Return the [x, y] coordinate for the center point of the cell that contains the specified text.  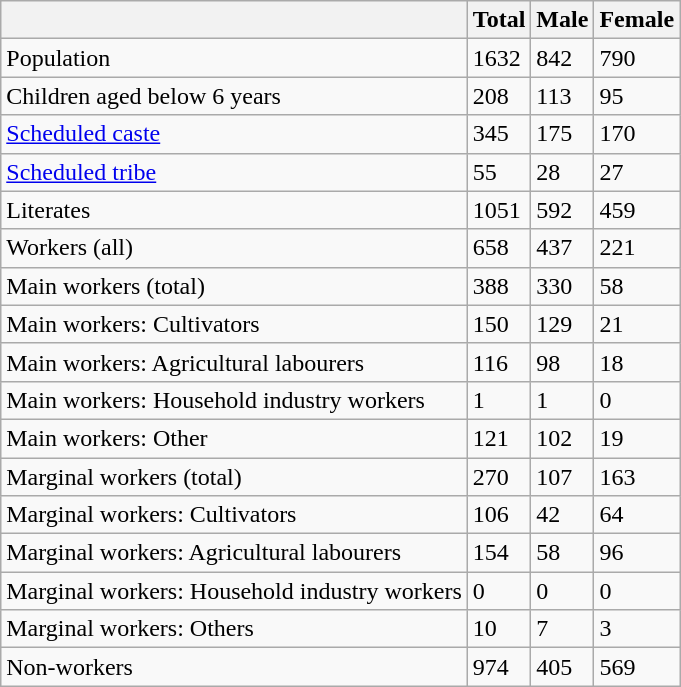
98 [562, 362]
150 [499, 324]
Total [499, 20]
28 [562, 172]
170 [637, 134]
569 [637, 667]
106 [499, 515]
42 [562, 515]
221 [637, 248]
19 [637, 438]
55 [499, 172]
388 [499, 286]
330 [562, 286]
270 [499, 477]
Marginal workers: Agricultural labourers [234, 553]
1051 [499, 210]
175 [562, 134]
64 [637, 515]
3 [637, 629]
1632 [499, 58]
Workers (all) [234, 248]
102 [562, 438]
459 [637, 210]
842 [562, 58]
592 [562, 210]
Non-workers [234, 667]
116 [499, 362]
974 [499, 667]
10 [499, 629]
18 [637, 362]
Scheduled tribe [234, 172]
658 [499, 248]
95 [637, 96]
7 [562, 629]
Children aged below 6 years [234, 96]
121 [499, 438]
Marginal workers: Household industry workers [234, 591]
Male [562, 20]
107 [562, 477]
Female [637, 20]
Main workers (total) [234, 286]
405 [562, 667]
21 [637, 324]
Main workers: Household industry workers [234, 400]
163 [637, 477]
113 [562, 96]
345 [499, 134]
Marginal workers: Others [234, 629]
Main workers: Other [234, 438]
129 [562, 324]
Main workers: Cultivators [234, 324]
Literates [234, 210]
Marginal workers (total) [234, 477]
790 [637, 58]
208 [499, 96]
Main workers: Agricultural labourers [234, 362]
Scheduled caste [234, 134]
96 [637, 553]
Population [234, 58]
154 [499, 553]
Marginal workers: Cultivators [234, 515]
437 [562, 248]
27 [637, 172]
